Scan for the cell matching the given text and deliver its [x, y] coordinate at center. 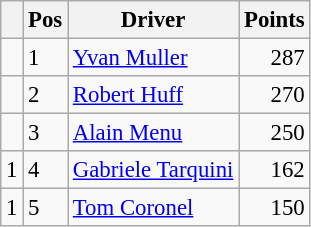
162 [274, 170]
Robert Huff [154, 95]
250 [274, 133]
Pos [46, 20]
270 [274, 95]
Tom Coronel [154, 208]
Alain Menu [154, 133]
4 [46, 170]
287 [274, 58]
Points [274, 20]
Yvan Muller [154, 58]
2 [46, 95]
Driver [154, 20]
150 [274, 208]
3 [46, 133]
5 [46, 208]
Gabriele Tarquini [154, 170]
